Identify which cell holds the provided text, then report its (X, Y) central coordinate. 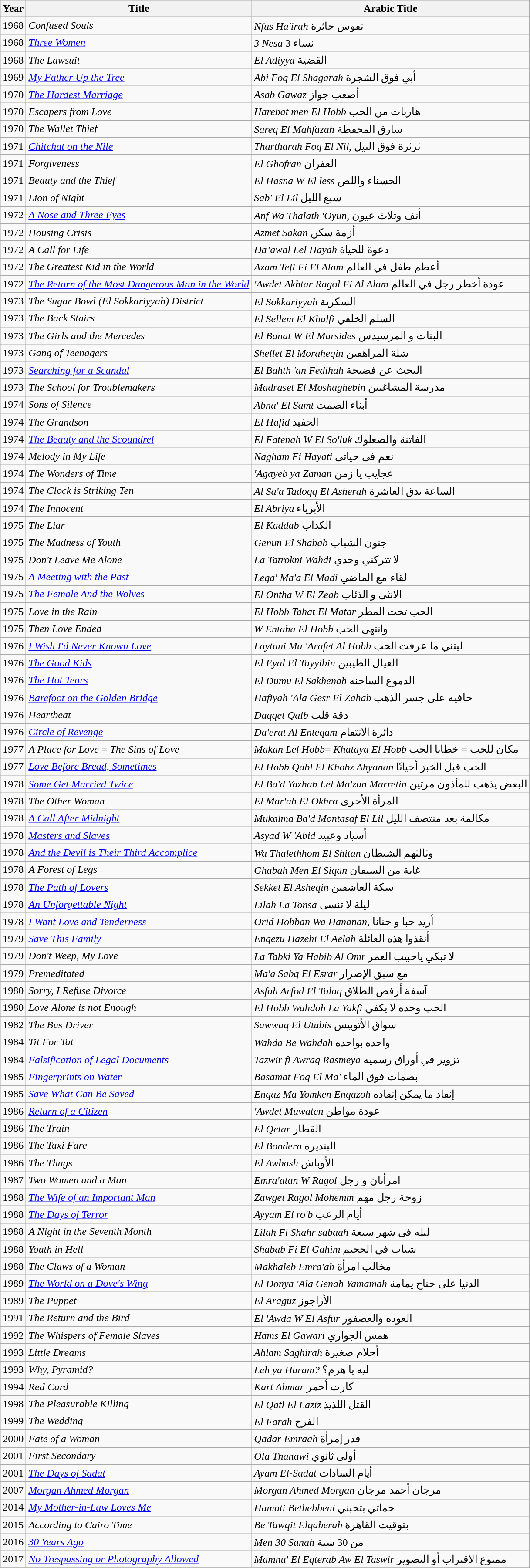
The Innocent (139, 508)
Abi Foq El Shagarah أبي فوق الشجرة (391, 78)
El Ba'd Yazhab Lel Ma'zun Marretin البعض يذهب للمأذون مرتين (391, 784)
The Return and the Bird (139, 1318)
A Forest of Legs (139, 870)
Orid Hobban Wa Hananan, أريد حبا و حنانا (391, 922)
Then Love Ended (139, 629)
Confused Souls (139, 26)
Title (139, 9)
Enqaz Ma Yomken Enqazoh إنقاذ ما يمكن إنقاذه (391, 1094)
Sawwaq El Utubis سواق الأتوبيس (391, 1025)
Madraset El Moshaghebin مدرسة المشاغبين (391, 388)
Barefoot on the Golden Bridge (139, 698)
Asyad W 'Abid أسياد وعبيد (391, 835)
La Tabki Ya Habib Al Omr لا تبكي ياحبيب العمر (391, 956)
A Call After Midnight (139, 818)
El Bahth 'an Fedihah البحث عن فضيحة (391, 370)
El Awbash الأوباش (391, 1163)
El Kaddab الكداب (391, 525)
Don't Weep, My Love (139, 956)
Shellet El Moraheqin شلة المراهقين (391, 353)
My Mother-in-Law Loves Me (139, 1507)
Don't Leave Me Alone (139, 560)
The Return of the Most Dangerous Man in the World (139, 284)
Year (13, 9)
I Want Love and Tenderness (139, 922)
The Path of Lovers (139, 887)
Housing Crisis (139, 233)
Ola Thanawi أولى ثانوي (391, 1456)
Ma'a Sabq El Esrar مع سبق الإصرار (391, 973)
No Trespassing or Photography Allowed (139, 1559)
The Greatest Kid in the World (139, 267)
A Call for Life (139, 250)
El 'Awda W El Asfur العوده والعصفور (391, 1318)
2015 (13, 1525)
Da'erat Al Enteqam دائرة الانتقام (391, 732)
The Taxi Fare (139, 1146)
Tit For Tat (139, 1042)
El Araguz الأراجوز (391, 1301)
Asfah Arfod El Talaq آسفة أرفض الطلاق (391, 990)
2016 (13, 1542)
The Days of Terror (139, 1215)
30 Years Ago (139, 1542)
El Hobb Wahdoh La Yakfi الحب وحده لا يكفي (391, 1008)
'Agayeb ya Zaman عجايب يا زمن (391, 473)
Shabab Fi El Gahim شباب في الجحيم (391, 1249)
According to Cairo Time (139, 1525)
Morgan Ahmed Morgan مرجان أحمد مرجان (391, 1490)
La Tatrokni Wahdi لا تتركني وحدي (391, 560)
The Beauty and the Scoundrel (139, 439)
Makan Lel Hobb= Khataya El Hobb مكان للحب = خطايا الحب (391, 749)
El Hasna W El less الحسناء واللص (391, 181)
Harebat men El Hobb هاربات من الحب (391, 112)
El Bondera البنديره (391, 1146)
Youth in Hell (139, 1249)
Three Women (139, 43)
Escapers from Love (139, 112)
Mamnu' El Eqterab Aw El Taswir ممنوع الاقتراب أو التصوير (391, 1559)
1991 (13, 1318)
Arabic Title (391, 9)
3 Nesa 3 نساء (391, 43)
The Whispers of Female Slaves (139, 1335)
1999 (13, 1421)
Ghabah Men El Siqan غابة من السيقان (391, 870)
Nagham Fi Hayati نغم فى حياتى (391, 456)
The Lawsuit (139, 60)
Thartharah Foq El Nil, ثرثرة فوق النيل (391, 146)
Sareq El Mahfazah سارق المحفظة (391, 129)
Wa Thalethhom El Shitan وثالثهم الشيطان (391, 853)
Love Before Bread, Sometimes (139, 767)
Red Card (139, 1387)
Qadar Emraah قدر إمرأة (391, 1439)
Emra'atan W Ragol امرأتان و رجل (391, 1180)
The Train (139, 1129)
Forgiveness (139, 163)
El Qatl El Laziz القتل اللذيذ (391, 1404)
Fate of a Woman (139, 1439)
Genun El Shabab جنون الشباب (391, 543)
El Hobb Qabl El Khobz Ahyanan الحب قبل الخبز أحيانًا (391, 767)
El Hafid الحفيد (391, 422)
A Nose and Three Eyes (139, 215)
The Madness of Youth (139, 543)
Hams El Gawari همس الجواري (391, 1335)
Men 30 Sanah من 30 سنة (391, 1542)
The Back Stairs (139, 318)
A Place for Love = The Sins of Love (139, 749)
1969 (13, 78)
Searching for a Scandal (139, 370)
Premeditated (139, 973)
2000 (13, 1439)
The Wonders of Time (139, 473)
El Fatenah W El So'luk الفاتنة والصعلوك (391, 439)
A Night in the Seventh Month (139, 1232)
The Bus Driver (139, 1025)
Tazwir fi Awraq Rasmeya تزوير في أوراق رسمية (391, 1060)
Beauty and the Thief (139, 181)
Lion of Night (139, 198)
The Days of Sadat (139, 1473)
Kart Ahmar كارت أحمر (391, 1387)
The Wallet Thief (139, 129)
Sab' El Lil سبع الليل (391, 198)
Lilah Fi Shahr sabaah ليله فى شهر سبعة (391, 1232)
The World on a Dove's Wing (139, 1284)
Sons of Silence (139, 405)
Save What Can Be Saved (139, 1094)
Falsification of Legal Documents (139, 1060)
Chitchat on the Nile (139, 146)
Leqa' Ma'a El Madi لقاء مع الماضي (391, 577)
The Girls and the Mercedes (139, 336)
1998 (13, 1404)
Gang of Teenagers (139, 353)
Azmet Sakan أزمة سكن (391, 233)
Two Women and a Man (139, 1180)
Basamat Foq El Ma' بصمات فوق الماء (391, 1077)
Love Alone is not Enough (139, 1008)
Melody in My Life (139, 456)
1987 (13, 1180)
Morgan Ahmed Morgan (139, 1490)
El Banat W El Marsides البنات و المرسيدس (391, 336)
El Farah الفرح (391, 1421)
Nfus Ha'irah نفوس حائرة (391, 26)
The Hardest Marriage (139, 95)
Ayam El-Sadat أيام السادات (391, 1473)
2007 (13, 1490)
1994 (13, 1387)
1982 (13, 1025)
Leh ya Haram? ليه يا هرم؟ (391, 1370)
Asab Gawaz أصعب جواز (391, 95)
Mukalma Ba'd Montasaf El Lil مكالمة بعد منتصف الليل (391, 818)
The Sugar Bowl (El Sokkariyyah) District (139, 301)
Wahda Be Wahdah واحدة بواحدة (391, 1042)
Fingerprints on Water (139, 1077)
The Hot Tears (139, 680)
Circle of Revenge (139, 732)
Little Dreams (139, 1352)
The Wedding (139, 1421)
Enqezu Hazehi El Aelah أنقذوا هذه العائلة (391, 939)
Return of a Citizen (139, 1111)
The Other Woman (139, 801)
Why, Pyramid? (139, 1370)
Hafiyah 'Ala Gesr El Zahab حافية على جسر الذهب (391, 698)
The Liar (139, 525)
El Qetar القطار (391, 1129)
Hamati Bethebbeni حماتي بتحبني (391, 1507)
Makhaleb Emra'ah مخالب امرأة (391, 1266)
Ahlam Saghirah أحلام صغيرة (391, 1352)
The Pleasurable Killing (139, 1404)
Laytani Ma 'Arafet Al Hobb ليتني ما عرفت الحب (391, 646)
2014 (13, 1507)
El Eyal El Tayyibin العيال الطيبين (391, 663)
The Clock is Striking Ten (139, 491)
The Thugs (139, 1163)
Anf Wa Thalath 'Oyun, أنف وثلاث عيون (391, 215)
El Mar'ah El Okhra المرأة الأخرى (391, 801)
Be Tawqit Elqaherah بتوقيت القاهرة (391, 1525)
The Wife of an Important Man (139, 1197)
The Claws of a Woman (139, 1266)
The Grandson (139, 422)
Love in the Rain (139, 612)
Al Sa'a Tadoqq El Asherah الساعة تدق العاشرة (391, 491)
2017 (13, 1559)
El Sellem El Khalfi السلم الخلفي (391, 318)
El Hobb Tahat El Matar الحب تحت المطر (391, 612)
Masters and Slaves (139, 835)
El Ontha W El Zeab الانثى و الذئاب (391, 594)
El Dumu El Sakhenah الدموع الساخنة (391, 680)
I Wish I'd Never Known Love (139, 646)
'Awdet Muwaten عودة مواطن (391, 1111)
El Sokkariyyah السكرية (391, 301)
El Donya 'Ala Genah Yamamah الدنيا على جناح يمامة (391, 1284)
'Awdet Akhtar Ragol Fi Al Alam عودة أخطر رجل في العالم (391, 284)
The Good Kids (139, 663)
Some Get Married Twice (139, 784)
Abna' El Samt أبناء الصمت (391, 405)
And the Devil is Their Third Accomplice (139, 853)
An Unforgettable Night (139, 904)
El Ghofran الغفران (391, 163)
Azam Tefl Fi El Alam أعظم طفل في العالم (391, 267)
Lilah La Tonsa ليلة لا تنسى (391, 904)
Ayyam El ro'b أيام الرعب (391, 1215)
Heartbeat (139, 715)
Da’awal Lel Hayah دعوة للحياة (391, 250)
The Puppet (139, 1301)
El Abriya الأبرياء (391, 508)
Save This Family (139, 939)
First Secondary (139, 1456)
Daqqet Qalb دقة قلب (391, 715)
The Female And the Wolves (139, 594)
1992 (13, 1335)
Sekket El Asheqin سكة العاشقين (391, 887)
W Entaha El Hobb وانتهى الحب (391, 629)
Zawget Ragol Mohemm زوجة رجل مهم (391, 1197)
My Father Up the Tree (139, 78)
A Meeting with the Past (139, 577)
Sorry, I Refuse Divorce (139, 990)
El Adiyya القضية (391, 60)
The School for Troublemakers (139, 388)
